Detect which cell encompasses the target text, then output its (x, y) center coordinate. 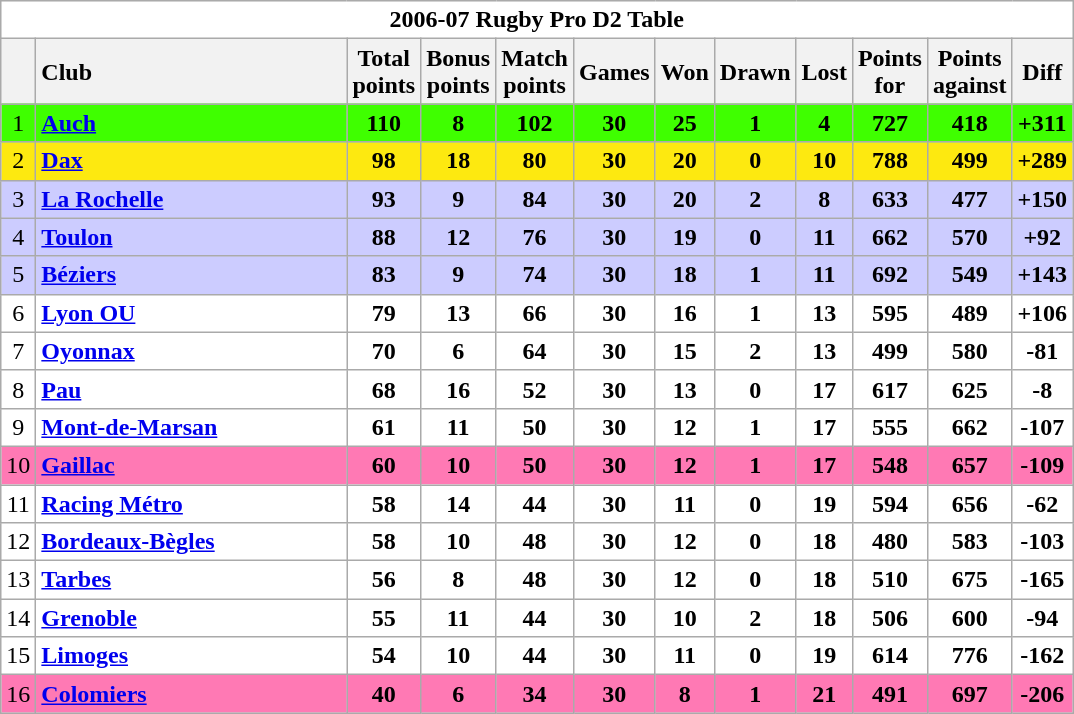
-8 (1042, 389)
Tarbes (192, 580)
55 (384, 618)
-165 (1042, 580)
La Rochelle (192, 199)
76 (535, 237)
-109 (1042, 465)
Total points (384, 72)
Pau (192, 389)
Auch (192, 123)
657 (969, 465)
+289 (1042, 161)
Diff (1042, 72)
506 (890, 618)
93 (384, 199)
Toulon (192, 237)
-62 (1042, 503)
Bordeaux-Bègles (192, 542)
788 (890, 161)
34 (535, 694)
5 (18, 275)
-206 (1042, 694)
80 (535, 161)
675 (969, 580)
625 (969, 389)
510 (890, 580)
Lost (824, 72)
Racing Métro (192, 503)
Club (192, 72)
56 (384, 580)
570 (969, 237)
Points against (969, 72)
40 (384, 694)
477 (969, 199)
583 (969, 542)
Match points (535, 72)
Mont-de-Marsan (192, 427)
61 (384, 427)
Gaillac (192, 465)
Colomiers (192, 694)
418 (969, 123)
697 (969, 694)
110 (384, 123)
600 (969, 618)
60 (384, 465)
83 (384, 275)
7 (18, 351)
Limoges (192, 656)
68 (384, 389)
79 (384, 313)
3 (18, 199)
489 (969, 313)
555 (890, 427)
776 (969, 656)
595 (890, 313)
21 (824, 694)
692 (890, 275)
+150 (1042, 199)
Bonus points (458, 72)
727 (890, 123)
-162 (1042, 656)
+106 (1042, 313)
Oyonnax (192, 351)
Won (684, 72)
Drawn (755, 72)
Lyon OU (192, 313)
548 (890, 465)
491 (890, 694)
+143 (1042, 275)
Games (614, 72)
102 (535, 123)
25 (684, 123)
594 (890, 503)
656 (969, 503)
70 (384, 351)
+92 (1042, 237)
52 (535, 389)
-103 (1042, 542)
88 (384, 237)
+311 (1042, 123)
480 (890, 542)
617 (890, 389)
74 (535, 275)
66 (535, 313)
633 (890, 199)
Dax (192, 161)
Points for (890, 72)
614 (890, 656)
64 (535, 351)
Béziers (192, 275)
98 (384, 161)
-107 (1042, 427)
2006-07 Rugby Pro D2 Table (537, 20)
549 (969, 275)
84 (535, 199)
54 (384, 656)
Grenoble (192, 618)
580 (969, 351)
-94 (1042, 618)
-81 (1042, 351)
